Scan for the cell matching the given text and deliver its [X, Y] coordinate at center. 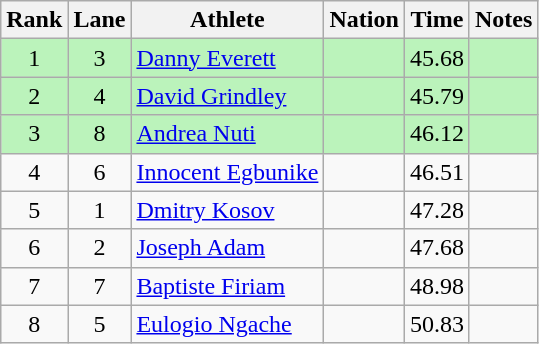
Dmitry Kosov [228, 210]
Eulogio Ngache [228, 324]
Danny Everett [228, 58]
Lane [100, 20]
Innocent Egbunike [228, 172]
47.28 [436, 210]
Andrea Nuti [228, 134]
Joseph Adam [228, 248]
50.83 [436, 324]
45.79 [436, 96]
46.12 [436, 134]
47.68 [436, 248]
Time [436, 20]
Notes [503, 20]
Nation [364, 20]
David Grindley [228, 96]
48.98 [436, 286]
Rank [34, 20]
Baptiste Firiam [228, 286]
46.51 [436, 172]
Athlete [228, 20]
45.68 [436, 58]
